Locate the cell with the specified text and output its [x, y] center coordinate. 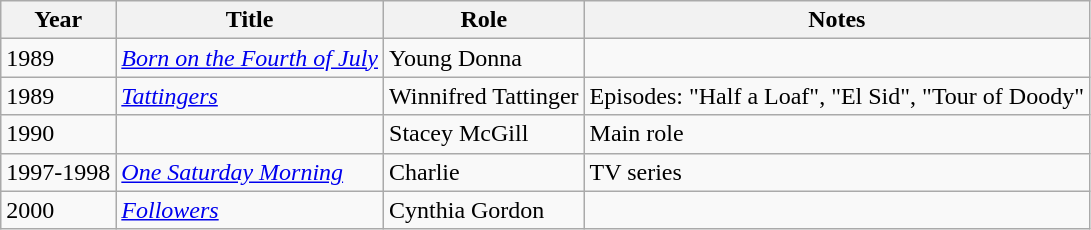
Title [250, 20]
Year [58, 20]
Winnifred Tattinger [484, 96]
Role [484, 20]
Tattingers [250, 96]
Episodes: "Half a Loaf", "El Sid", "Tour of Doody" [836, 96]
2000 [58, 210]
Born on the Fourth of July [250, 58]
Charlie [484, 172]
Cynthia Gordon [484, 210]
Followers [250, 210]
Notes [836, 20]
One Saturday Morning [250, 172]
1990 [58, 134]
Main role [836, 134]
Stacey McGill [484, 134]
Young Donna [484, 58]
TV series [836, 172]
1997-1998 [58, 172]
